From the cell containing the given text, extract its center point as [X, Y] coordinate. 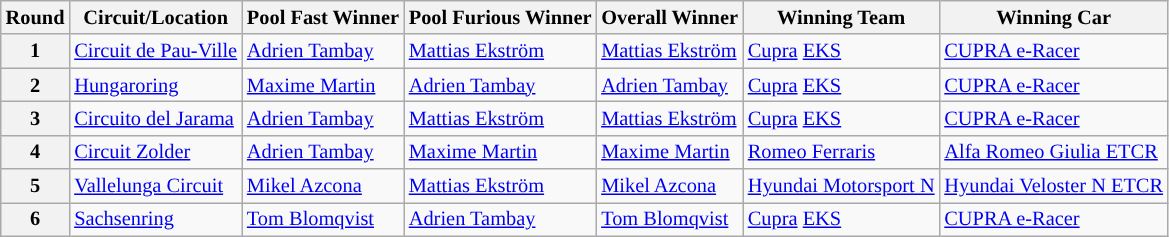
1 [36, 51]
5 [36, 186]
2 [36, 85]
Round [36, 17]
Circuit de Pau-Ville [156, 51]
Alfa Romeo Giulia ETCR [1053, 152]
Vallelunga Circuit [156, 186]
Winning Team [842, 17]
Winning Car [1053, 17]
6 [36, 219]
Sachsenring [156, 219]
Romeo Ferraris [842, 152]
Pool Fast Winner [323, 17]
Pool Furious Winner [500, 17]
Circuit Zolder [156, 152]
Circuito del Jarama [156, 118]
3 [36, 118]
Hyundai Veloster N ETCR [1053, 186]
Hyundai Motorsport N [842, 186]
Overall Winner [670, 17]
Hungaroring [156, 85]
4 [36, 152]
Circuit/Location [156, 17]
